Capture the cell that displays the provided text and extract its (X, Y) central coordinate. 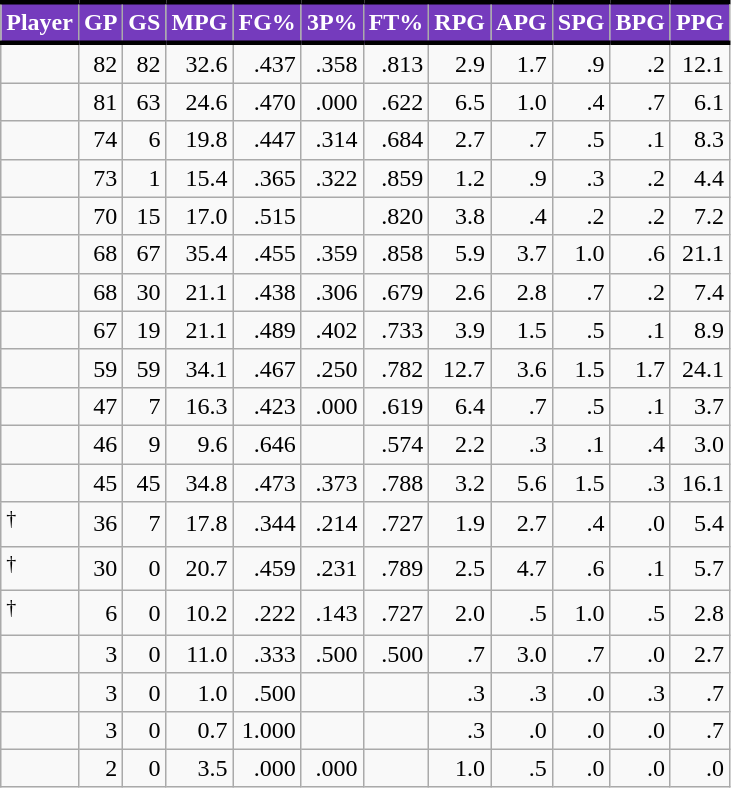
17.0 (200, 216)
24.6 (200, 102)
73 (100, 178)
.467 (267, 368)
6.5 (460, 102)
GP (100, 22)
.622 (396, 102)
.402 (332, 330)
.473 (267, 483)
19 (144, 330)
.222 (267, 614)
.365 (267, 178)
3P% (332, 22)
17.8 (200, 524)
24.1 (700, 368)
63 (144, 102)
1.2 (460, 178)
34.8 (200, 483)
47 (100, 406)
PPG (700, 22)
FG% (267, 22)
GS (144, 22)
19.8 (200, 140)
.333 (267, 654)
.373 (332, 483)
9 (144, 444)
81 (100, 102)
RPG (460, 22)
.684 (396, 140)
3.6 (522, 368)
4.4 (700, 178)
7.2 (700, 216)
2 (100, 768)
16.3 (200, 406)
12.1 (700, 63)
74 (100, 140)
5.4 (700, 524)
1.9 (460, 524)
.859 (396, 178)
35.4 (200, 254)
20.7 (200, 568)
70 (100, 216)
4.7 (522, 568)
5.6 (522, 483)
0.7 (200, 730)
3.2 (460, 483)
8.3 (700, 140)
16.1 (700, 483)
.515 (267, 216)
.489 (267, 330)
.214 (332, 524)
.788 (396, 483)
.619 (396, 406)
.344 (267, 524)
10.2 (200, 614)
.789 (396, 568)
.858 (396, 254)
SPG (581, 22)
.646 (267, 444)
3.8 (460, 216)
2.5 (460, 568)
2.9 (460, 63)
.438 (267, 292)
.437 (267, 63)
.470 (267, 102)
.447 (267, 140)
.322 (332, 178)
FT% (396, 22)
.820 (396, 216)
5.7 (700, 568)
.574 (396, 444)
.679 (396, 292)
32.6 (200, 63)
6.4 (460, 406)
2.6 (460, 292)
.306 (332, 292)
11.0 (200, 654)
.359 (332, 254)
.459 (267, 568)
6.1 (700, 102)
1 (144, 178)
15 (144, 216)
34.1 (200, 368)
.314 (332, 140)
APG (522, 22)
.782 (396, 368)
1.000 (267, 730)
MPG (200, 22)
8.9 (700, 330)
15.4 (200, 178)
.733 (396, 330)
3.9 (460, 330)
12.7 (460, 368)
.250 (332, 368)
2.2 (460, 444)
3.5 (200, 768)
7.4 (700, 292)
2.0 (460, 614)
.231 (332, 568)
.455 (267, 254)
.358 (332, 63)
.813 (396, 63)
36 (100, 524)
BPG (640, 22)
9.6 (200, 444)
46 (100, 444)
.423 (267, 406)
.143 (332, 614)
5.9 (460, 254)
Player (40, 22)
